Extract the [X, Y] coordinate from the center of the cell holding the provided text.  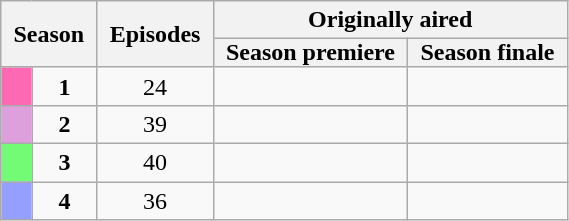
40 [155, 162]
24 [155, 86]
36 [155, 201]
3 [64, 162]
2 [64, 124]
Originally aired [390, 20]
Season premiere [310, 53]
4 [64, 201]
1 [64, 86]
Episodes [155, 34]
39 [155, 124]
Season [49, 34]
Season finale [488, 53]
